Scan for the cell matching the given text and deliver its (x, y) coordinate at center. 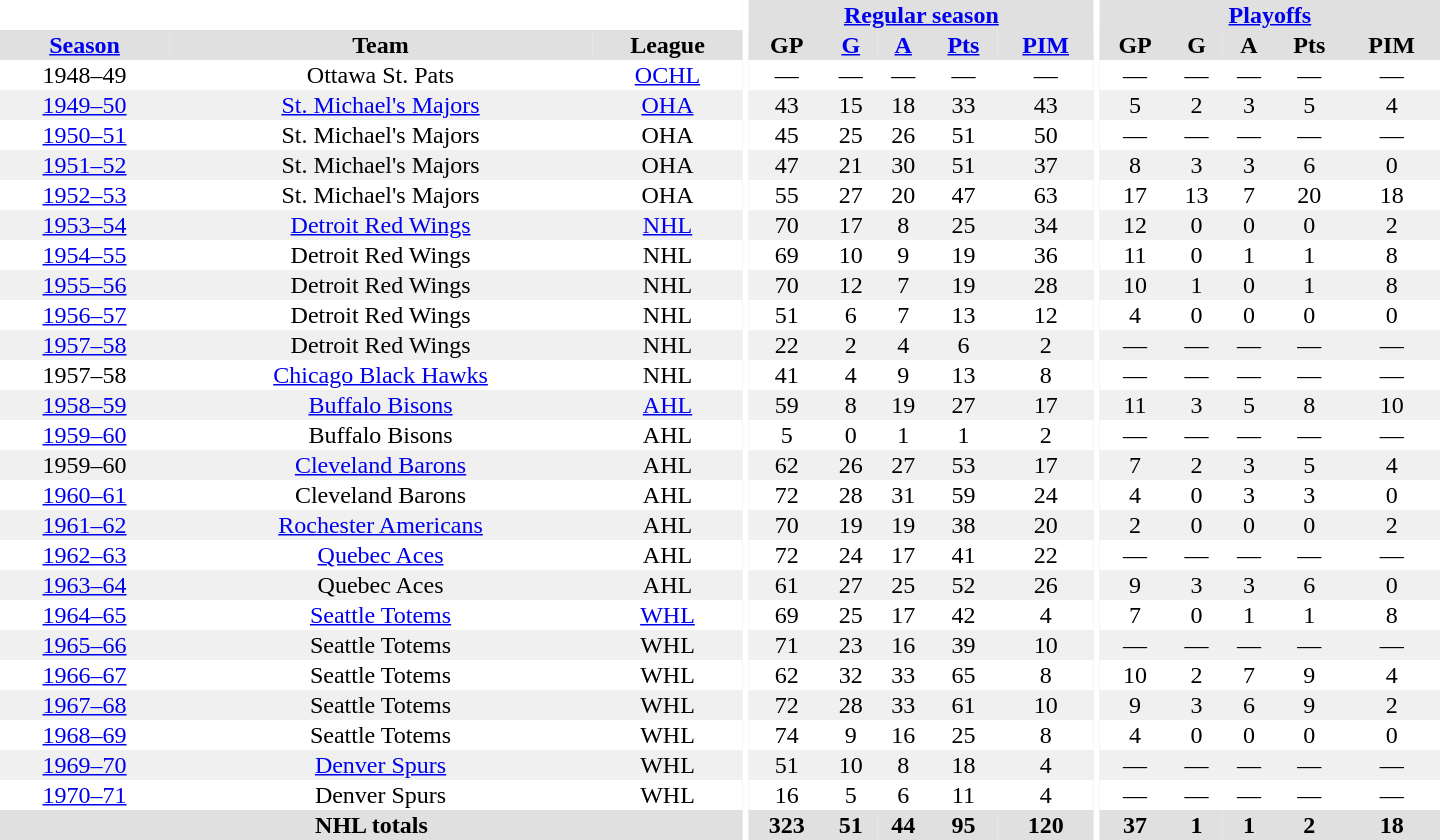
Regular season (922, 15)
1948–49 (84, 75)
42 (963, 615)
38 (963, 525)
323 (787, 825)
Playoffs (1270, 15)
Season (84, 45)
1954–55 (84, 255)
1952–53 (84, 195)
95 (963, 825)
1960–61 (84, 495)
45 (787, 135)
31 (903, 495)
52 (963, 585)
1953–54 (84, 225)
1965–66 (84, 645)
34 (1046, 225)
1951–52 (84, 165)
1968–69 (84, 735)
15 (851, 105)
1966–67 (84, 675)
36 (1046, 255)
1963–64 (84, 585)
1969–70 (84, 765)
65 (963, 675)
1949–50 (84, 105)
1950–51 (84, 135)
1967–68 (84, 705)
OCHL (668, 75)
Rochester Americans (380, 525)
1955–56 (84, 285)
1956–57 (84, 315)
63 (1046, 195)
53 (963, 465)
30 (903, 165)
1970–71 (84, 795)
1964–65 (84, 615)
55 (787, 195)
21 (851, 165)
71 (787, 645)
32 (851, 675)
74 (787, 735)
50 (1046, 135)
NHL totals (372, 825)
120 (1046, 825)
23 (851, 645)
1958–59 (84, 405)
Ottawa St. Pats (380, 75)
44 (903, 825)
Chicago Black Hawks (380, 375)
League (668, 45)
39 (963, 645)
1961–62 (84, 525)
Team (380, 45)
1962–63 (84, 555)
